For the text-containing cell, return its midpoint in (x, y) coordinate format. 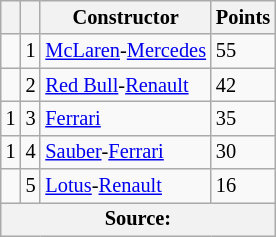
30 (243, 152)
Source: (138, 219)
Constructor (125, 17)
Points (243, 17)
2 (31, 85)
55 (243, 51)
McLaren-Mercedes (125, 51)
16 (243, 186)
Lotus-Renault (125, 186)
Sauber-Ferrari (125, 152)
Red Bull-Renault (125, 85)
3 (31, 118)
5 (31, 186)
35 (243, 118)
4 (31, 152)
Ferrari (125, 118)
42 (243, 85)
